Pinpoint the cell where the given text exists, returning its [X, Y] midpoint coordinate. 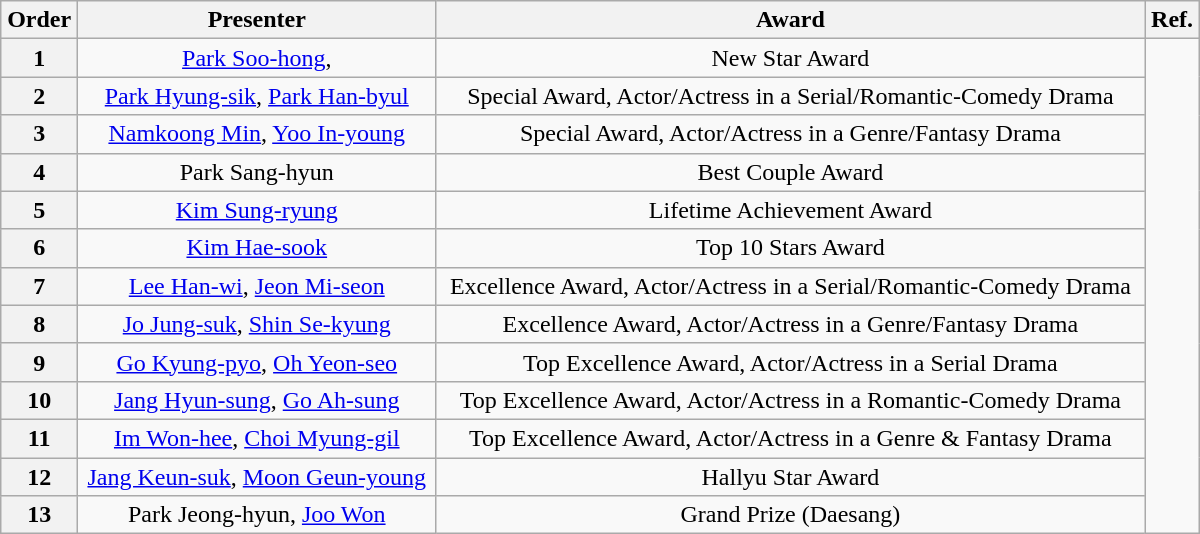
Jo Jung-suk, Shin Se-kyung [257, 324]
Go Kyung-pyo, Oh Yeon-seo [257, 362]
4 [40, 172]
Park Hyung-sik, Park Han-byul [257, 96]
Special Award, Actor/Actress in a Genre/Fantasy Drama [790, 134]
Top Excellence Award, Actor/Actress in a Genre & Fantasy Drama [790, 438]
Park Jeong-hyun, Joo Won [257, 515]
Jang Keun-suk, Moon Geun-young [257, 477]
Presenter [257, 20]
Top Excellence Award, Actor/Actress in a Romantic-Comedy Drama [790, 400]
Lee Han-wi, Jeon Mi-seon [257, 286]
Kim Sung-ryung [257, 210]
Park Sang-hyun [257, 172]
Order [40, 20]
5 [40, 210]
Jang Hyun-sung, Go Ah-sung [257, 400]
Best Couple Award [790, 172]
Excellence Award, Actor/Actress in a Genre/Fantasy Drama [790, 324]
Hallyu Star Award [790, 477]
Special Award, Actor/Actress in a Serial/Romantic-Comedy Drama [790, 96]
Park Soo-hong, [257, 58]
Namkoong Min, Yoo In-young [257, 134]
Ref. [1172, 20]
New Star Award [790, 58]
3 [40, 134]
Grand Prize (Daesang) [790, 515]
10 [40, 400]
8 [40, 324]
Top Excellence Award, Actor/Actress in a Serial Drama [790, 362]
Excellence Award, Actor/Actress in a Serial/Romantic-Comedy Drama [790, 286]
11 [40, 438]
Top 10 Stars Award [790, 248]
12 [40, 477]
1 [40, 58]
13 [40, 515]
Im Won-hee, Choi Myung-gil [257, 438]
6 [40, 248]
9 [40, 362]
Kim Hae-sook [257, 248]
2 [40, 96]
Award [790, 20]
7 [40, 286]
Lifetime Achievement Award [790, 210]
